Locate the cell with the specified text and output its [x, y] center coordinate. 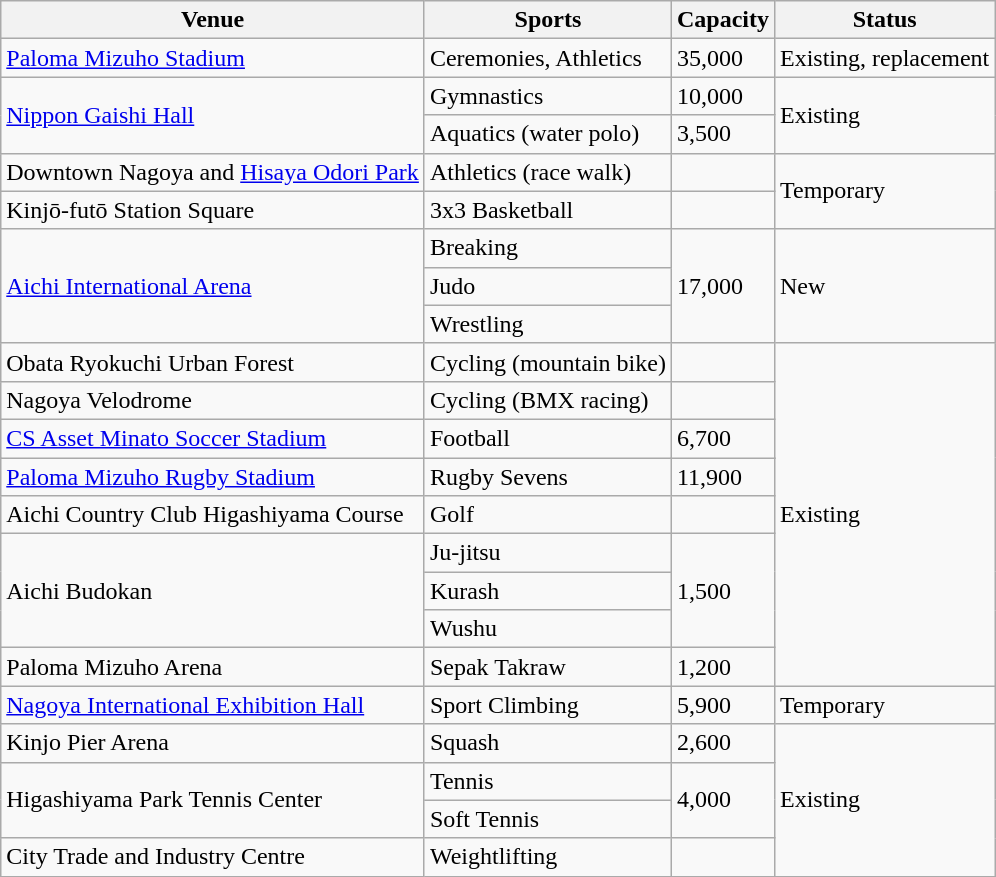
New [884, 286]
Capacity [722, 20]
Sport Climbing [548, 705]
Cycling (BMX racing) [548, 400]
Football [548, 438]
1,500 [722, 591]
1,200 [722, 667]
Downtown Nagoya and Hisaya Odori Park [213, 172]
Soft Tennis [548, 819]
CS Asset Minato Soccer Stadium [213, 438]
Aichi International Arena [213, 286]
Kinjo Pier Arena [213, 743]
Aquatics (water polo) [548, 134]
Breaking [548, 248]
Paloma Mizuho Stadium [213, 58]
Gymnastics [548, 96]
Sports [548, 20]
Cycling (mountain bike) [548, 362]
Existing, replacement [884, 58]
Judo [548, 286]
Higashiyama Park Tennis Center [213, 800]
Kinjō-futō Station Square [213, 210]
Nippon Gaishi Hall [213, 115]
Rugby Sevens [548, 477]
2,600 [722, 743]
Weightlifting [548, 857]
Nagoya Velodrome [213, 400]
Ceremonies, Athletics [548, 58]
Paloma Mizuho Rugby Stadium [213, 477]
Aichi Country Club Higashiyama Course [213, 515]
City Trade and Industry Centre [213, 857]
Aichi Budokan [213, 591]
Venue [213, 20]
3x3 Basketball [548, 210]
10,000 [722, 96]
35,000 [722, 58]
Athletics (race walk) [548, 172]
11,900 [722, 477]
Tennis [548, 781]
Wushu [548, 629]
3,500 [722, 134]
Status [884, 20]
Nagoya International Exhibition Hall [213, 705]
Squash [548, 743]
Sepak Takraw [548, 667]
Ju-jitsu [548, 553]
Kurash [548, 591]
Wrestling [548, 324]
5,900 [722, 705]
17,000 [722, 286]
6,700 [722, 438]
Paloma Mizuho Arena [213, 667]
Obata Ryokuchi Urban Forest [213, 362]
Golf [548, 515]
4,000 [722, 800]
